Pinpoint the cell where the given text exists, returning its (X, Y) midpoint coordinate. 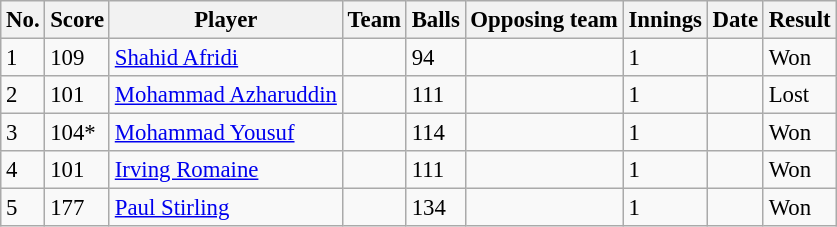
Balls (436, 20)
Irving Romaine (226, 170)
109 (78, 58)
Opposing team (544, 20)
114 (436, 133)
104* (78, 133)
Innings (665, 20)
Mohammad Azharuddin (226, 95)
3 (23, 133)
Lost (800, 95)
134 (436, 208)
2 (23, 95)
No. (23, 20)
Player (226, 20)
5 (23, 208)
Result (800, 20)
177 (78, 208)
Shahid Afridi (226, 58)
Mohammad Yousuf (226, 133)
Team (374, 20)
4 (23, 170)
Score (78, 20)
Paul Stirling (226, 208)
Date (735, 20)
94 (436, 58)
